Find where the given text appears and provide that cell's center as [x, y] coordinate. 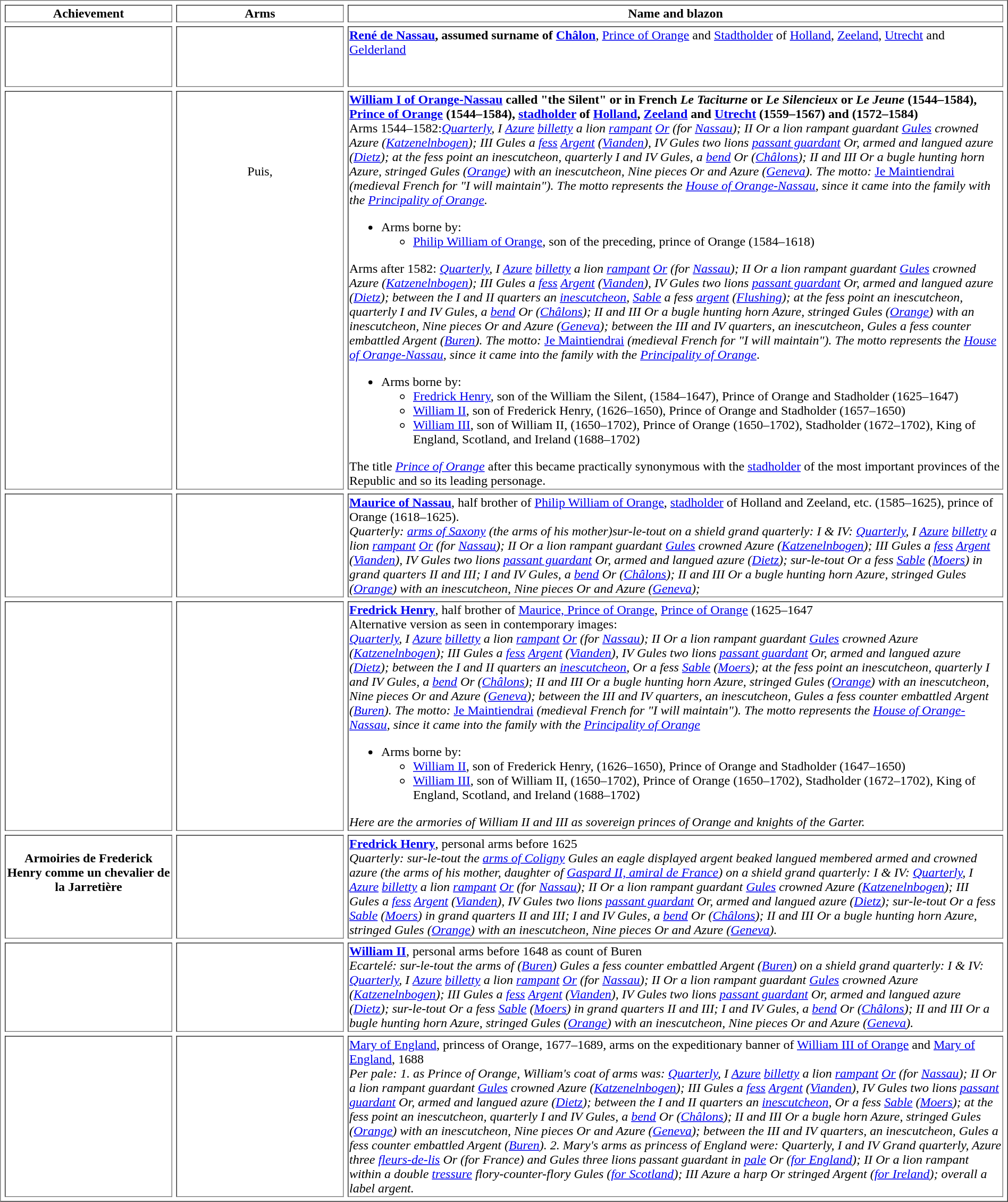
Arms [261, 14]
Armoiries de Frederick Henry comme un chevalier de la Jarretière [88, 887]
Achievement [88, 14]
Name and blazon [675, 14]
René de Nassau, assumed surname of Châlon, Prince of Orange and Stadtholder of Holland, Zeeland, Utrecht and Gelderland [675, 57]
Puis, [261, 290]
